From the cell containing the given text, extract its center point as [x, y] coordinate. 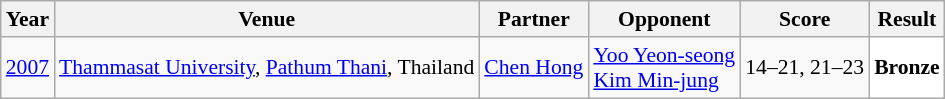
Result [907, 19]
Opponent [664, 19]
Yoo Yeon-seong Kim Min-jung [664, 68]
Thammasat University, Pathum Thani, Thailand [266, 68]
Venue [266, 19]
Partner [534, 19]
14–21, 21–23 [804, 68]
Bronze [907, 68]
Chen Hong [534, 68]
2007 [28, 68]
Score [804, 19]
Year [28, 19]
